For the text-containing cell, return its midpoint in [X, Y] coordinate format. 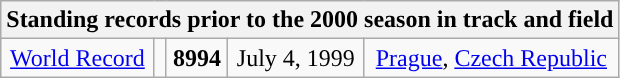
8994 [197, 58]
Standing records prior to the 2000 season in track and field [310, 20]
World Record [78, 58]
Prague, Czech Republic [492, 58]
July 4, 1999 [296, 58]
